Search for the cell housing the specified text and yield its (x, y) center coordinate. 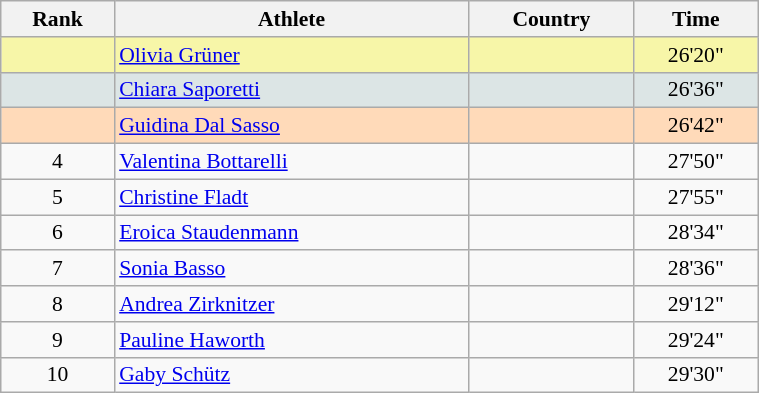
Eroica Staudenmann (292, 233)
Time (696, 19)
Valentina Bottarelli (292, 162)
Guidina Dal Sasso (292, 126)
Gaby Schütz (292, 375)
Olivia Grüner (292, 55)
29'24" (696, 340)
28'34" (696, 233)
Country (552, 19)
Chiara Saporetti (292, 90)
9 (58, 340)
29'30" (696, 375)
27'55" (696, 197)
Pauline Haworth (292, 340)
7 (58, 269)
10 (58, 375)
Christine Fladt (292, 197)
4 (58, 162)
5 (58, 197)
Andrea Zirknitzer (292, 304)
26'42" (696, 126)
26'36" (696, 90)
27'50" (696, 162)
29'12" (696, 304)
28'36" (696, 269)
Sonia Basso (292, 269)
6 (58, 233)
Athlete (292, 19)
Rank (58, 19)
8 (58, 304)
26'20" (696, 55)
